Extract the (x, y) coordinate from the center of the cell holding the provided text.  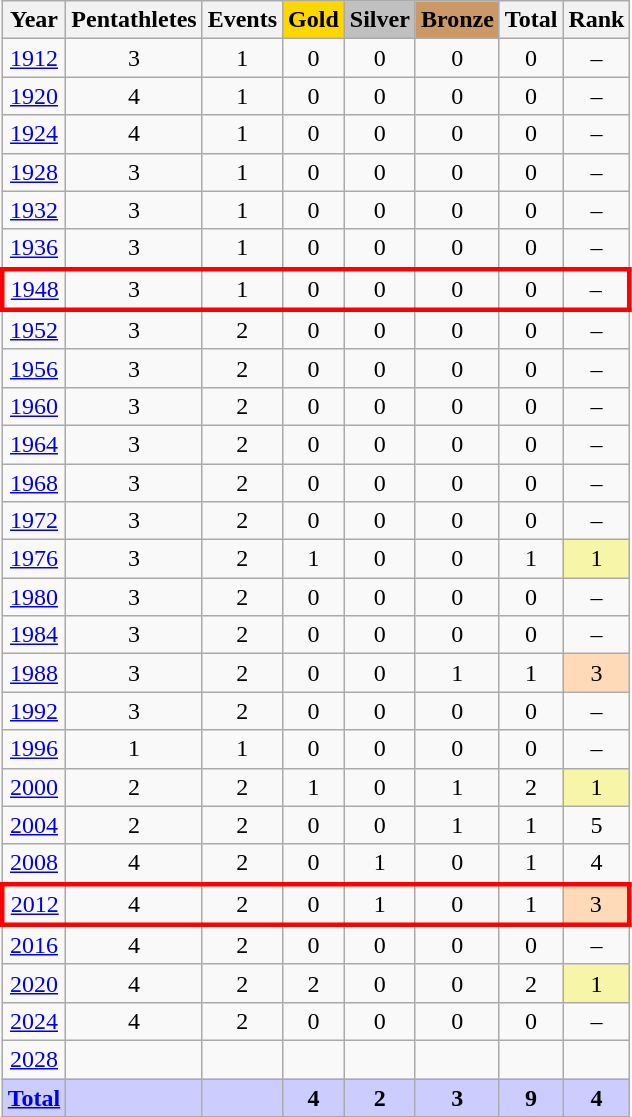
2016 (34, 945)
9 (531, 1097)
2004 (34, 825)
1964 (34, 444)
1932 (34, 210)
1920 (34, 96)
1976 (34, 559)
5 (596, 825)
1956 (34, 368)
1996 (34, 749)
2028 (34, 1059)
2020 (34, 983)
Rank (596, 20)
Year (34, 20)
1972 (34, 521)
1992 (34, 711)
2000 (34, 787)
Gold (314, 20)
Silver (380, 20)
1936 (34, 249)
2008 (34, 864)
1988 (34, 673)
2012 (34, 904)
Bronze (457, 20)
1924 (34, 134)
1980 (34, 597)
2024 (34, 1021)
1928 (34, 172)
1952 (34, 330)
1948 (34, 290)
Events (242, 20)
1912 (34, 58)
1960 (34, 406)
1968 (34, 483)
1984 (34, 635)
Pentathletes (134, 20)
